Return the (x, y) coordinate for the center point of the cell that contains the specified text.  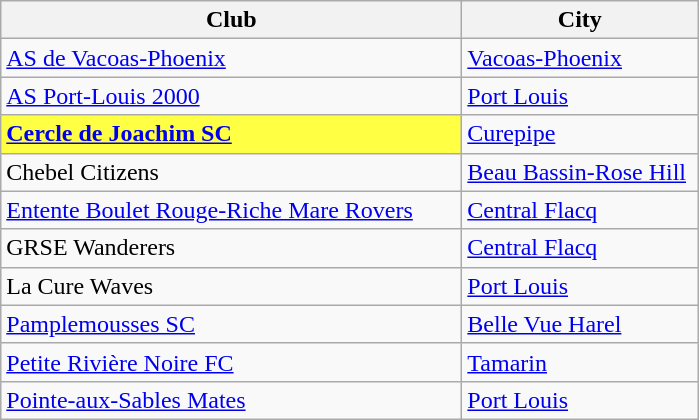
AS de Vacoas-Phoenix (232, 58)
GRSE Wanderers (232, 248)
Club (232, 20)
AS Port-Louis 2000 (232, 96)
City (580, 20)
Petite Rivière Noire FC (232, 362)
Belle Vue Harel (580, 324)
Cercle de Joachim SC (232, 134)
Pamplemousses SC (232, 324)
Tamarin (580, 362)
Beau Bassin-Rose Hill (580, 172)
Chebel Citizens (232, 172)
La Cure Waves (232, 286)
Vacoas-Phoenix (580, 58)
Curepipe (580, 134)
Entente Boulet Rouge-Riche Mare Rovers (232, 210)
Pointe-aux-Sables Mates (232, 400)
